Output the [X, Y] coordinate of the center of the cell containing the given text.  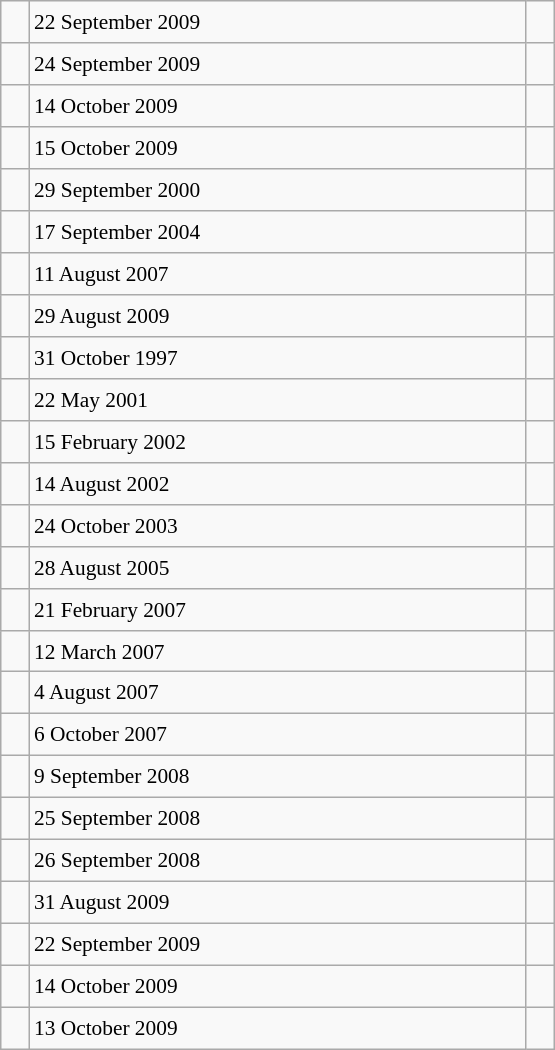
13 October 2009 [278, 1028]
11 August 2007 [278, 274]
29 August 2009 [278, 316]
12 March 2007 [278, 651]
4 August 2007 [278, 693]
15 February 2002 [278, 441]
31 October 1997 [278, 358]
21 February 2007 [278, 609]
31 August 2009 [278, 903]
26 September 2008 [278, 861]
28 August 2005 [278, 567]
29 September 2000 [278, 190]
17 September 2004 [278, 232]
6 October 2007 [278, 735]
14 August 2002 [278, 483]
24 September 2009 [278, 64]
25 September 2008 [278, 819]
15 October 2009 [278, 148]
24 October 2003 [278, 525]
9 September 2008 [278, 777]
22 May 2001 [278, 399]
